Capture the cell that displays the provided text and extract its [X, Y] central coordinate. 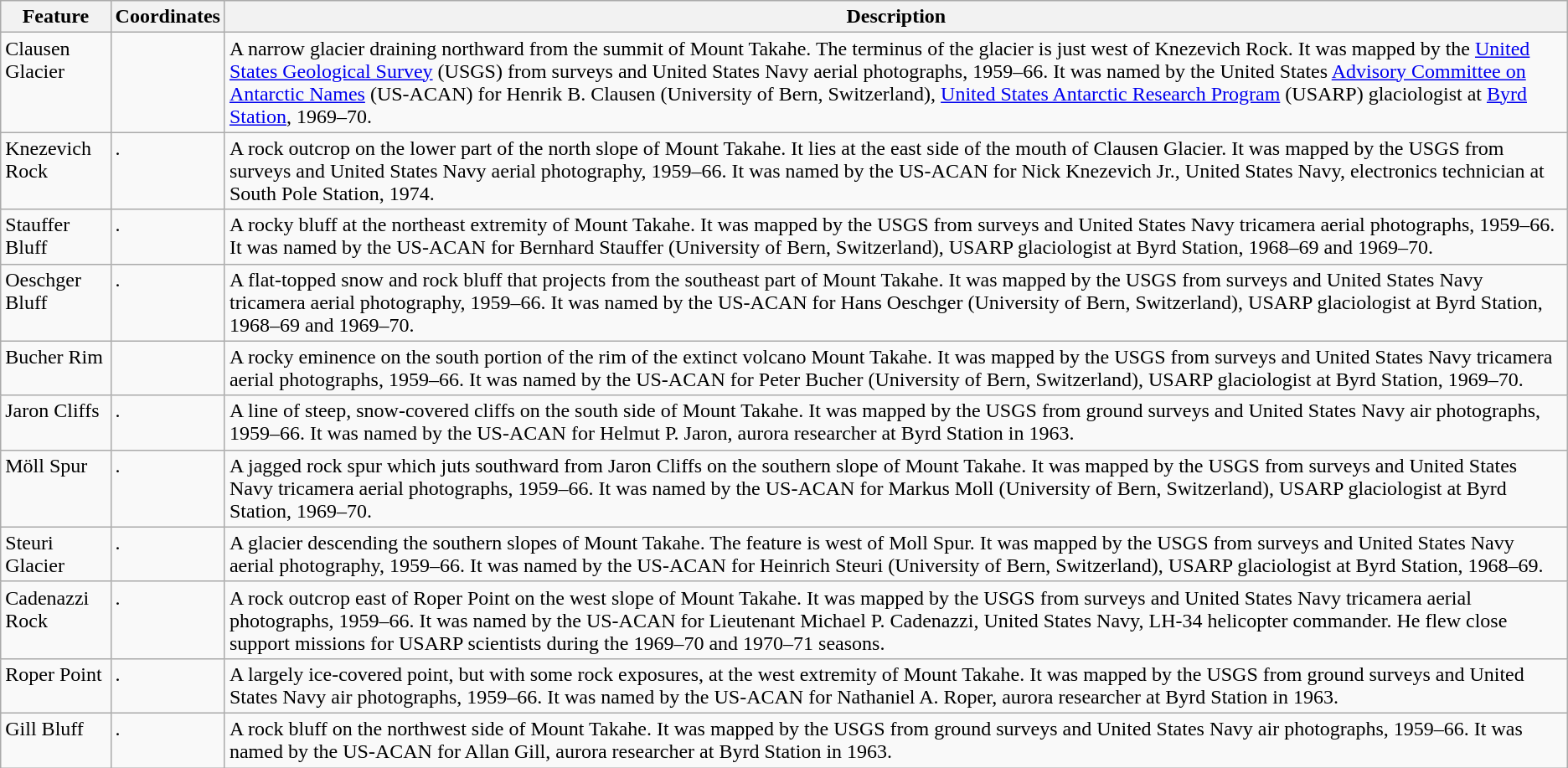
Cadenazzi Rock [55, 620]
Roper Point [55, 685]
Gill Bluff [55, 740]
Stauffer Bluff [55, 236]
Feature [55, 17]
Knezevich Rock [55, 171]
Steuri Glacier [55, 554]
Jaron Cliffs [55, 422]
Möll Spur [55, 488]
Clausen Glacier [55, 82]
Description [896, 17]
Coordinates [168, 17]
Oeschger Bluff [55, 302]
Bucher Rim [55, 369]
